Provide the [X, Y] coordinate of the cell's center where the given text is located.  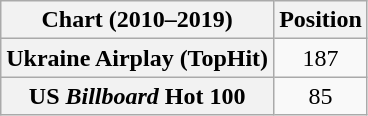
85 [321, 96]
Ukraine Airplay (TopHit) [138, 58]
Position [321, 20]
Chart (2010–2019) [138, 20]
US Billboard Hot 100 [138, 96]
187 [321, 58]
